Capture the cell that displays the provided text and extract its (x, y) central coordinate. 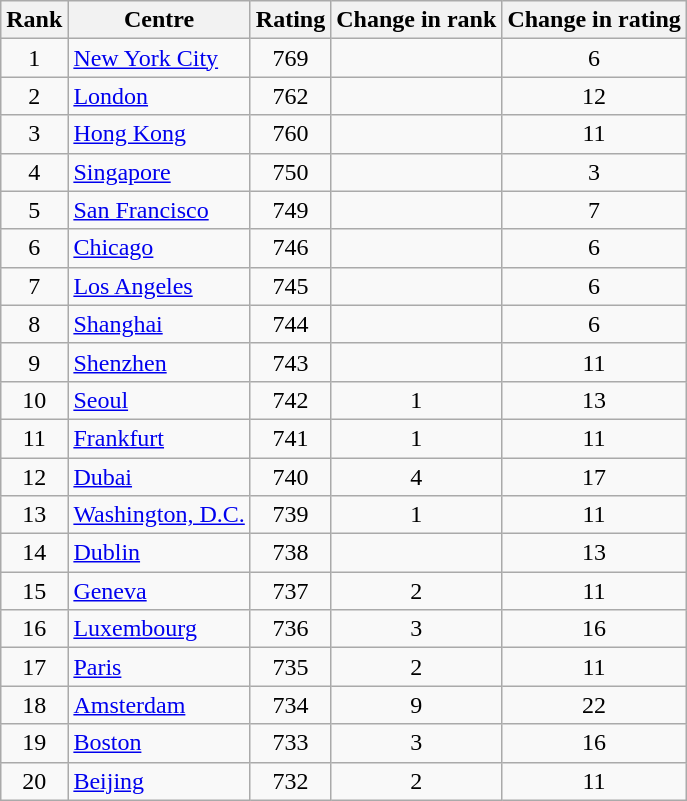
743 (290, 362)
Shenzhen (159, 362)
Hong Kong (159, 134)
19 (34, 743)
Frankfurt (159, 438)
733 (290, 743)
London (159, 96)
Geneva (159, 591)
745 (290, 286)
18 (34, 705)
749 (290, 210)
Shanghai (159, 324)
741 (290, 438)
Change in rank (416, 20)
738 (290, 553)
Change in rating (594, 20)
10 (34, 400)
Seoul (159, 400)
750 (290, 172)
Singapore (159, 172)
San Francisco (159, 210)
Dublin (159, 553)
744 (290, 324)
732 (290, 781)
Luxembourg (159, 629)
Dubai (159, 477)
734 (290, 705)
Rating (290, 20)
760 (290, 134)
8 (34, 324)
Paris (159, 667)
742 (290, 400)
739 (290, 515)
740 (290, 477)
New York City (159, 58)
762 (290, 96)
14 (34, 553)
Beijing (159, 781)
Boston (159, 743)
22 (594, 705)
736 (290, 629)
Washington, D.C. (159, 515)
Amsterdam (159, 705)
Centre (159, 20)
Chicago (159, 248)
746 (290, 248)
15 (34, 591)
735 (290, 667)
5 (34, 210)
Rank (34, 20)
Los Angeles (159, 286)
20 (34, 781)
737 (290, 591)
769 (290, 58)
